Locate the cell with the specified text and output its [x, y] center coordinate. 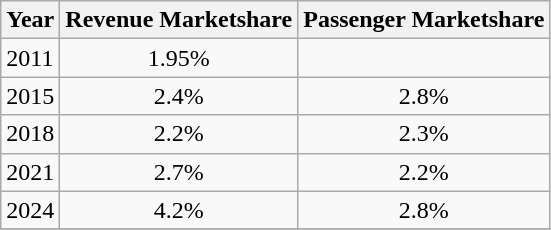
2015 [30, 96]
Year [30, 20]
4.2% [179, 210]
2021 [30, 172]
Passenger Marketshare [424, 20]
2018 [30, 134]
2011 [30, 58]
Revenue Marketshare [179, 20]
2.3% [424, 134]
2.7% [179, 172]
2024 [30, 210]
2.4% [179, 96]
1.95% [179, 58]
